For the text-containing cell, return its midpoint in (X, Y) coordinate format. 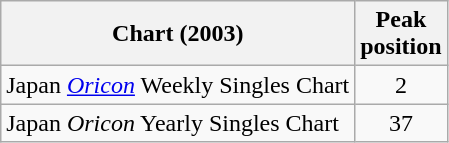
2 (401, 85)
Peakposition (401, 34)
Chart (2003) (178, 34)
Japan Oricon Yearly Singles Chart (178, 123)
37 (401, 123)
Japan Oricon Weekly Singles Chart (178, 85)
